Search for the cell housing the specified text and yield its (x, y) center coordinate. 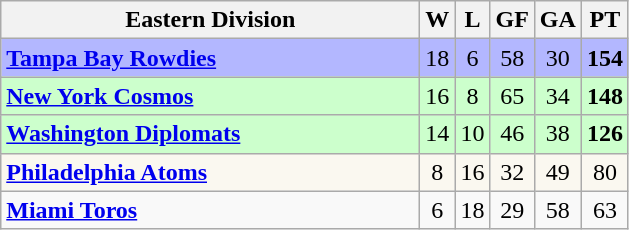
154 (604, 58)
148 (604, 96)
L (472, 20)
10 (472, 134)
Washington Diplomats (210, 134)
Eastern Division (210, 20)
29 (512, 210)
126 (604, 134)
Philadelphia Atoms (210, 172)
65 (512, 96)
30 (558, 58)
PT (604, 20)
49 (558, 172)
GF (512, 20)
34 (558, 96)
New York Cosmos (210, 96)
W (438, 20)
32 (512, 172)
14 (438, 134)
46 (512, 134)
63 (604, 210)
38 (558, 134)
GA (558, 20)
Tampa Bay Rowdies (210, 58)
80 (604, 172)
Miami Toros (210, 210)
